Provide the (x, y) coordinate of the cell's center where the given text is located.  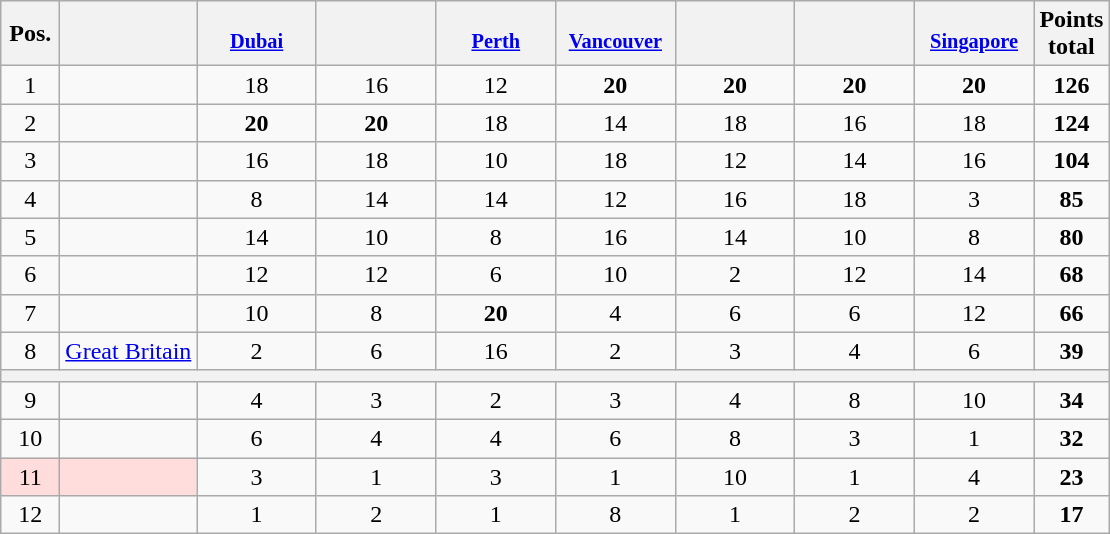
5 (30, 237)
7 (30, 313)
104 (1072, 161)
34 (1072, 400)
Perth (496, 34)
66 (1072, 313)
11 (30, 477)
Great Britain (128, 351)
85 (1072, 199)
126 (1072, 85)
Pointstotal (1072, 34)
17 (1072, 515)
23 (1072, 477)
Dubai (257, 34)
Singapore (974, 34)
39 (1072, 351)
Pos. (30, 34)
80 (1072, 237)
68 (1072, 275)
Vancouver (616, 34)
124 (1072, 123)
32 (1072, 438)
9 (30, 400)
